Identify which cell holds the provided text, then report its (X, Y) central coordinate. 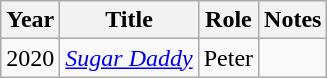
Sugar Daddy (129, 58)
Peter (228, 58)
2020 (30, 58)
Notes (293, 20)
Year (30, 20)
Title (129, 20)
Role (228, 20)
